Pinpoint the cell where the given text exists, returning its (x, y) midpoint coordinate. 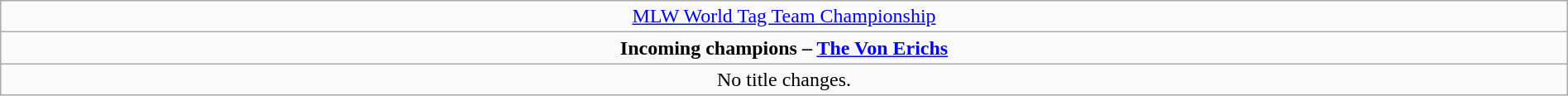
MLW World Tag Team Championship (784, 17)
No title changes. (784, 79)
Incoming champions – The Von Erichs (784, 48)
